Identify which cell holds the provided text, then report its [X, Y] central coordinate. 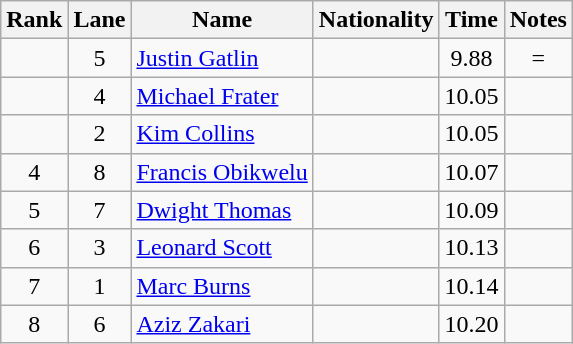
9.88 [472, 58]
Time [472, 20]
Dwight Thomas [222, 210]
10.13 [472, 248]
Michael Frater [222, 96]
Lane [100, 20]
3 [100, 248]
Leonard Scott [222, 248]
Francis Obikwelu [222, 172]
Aziz Zakari [222, 324]
2 [100, 134]
10.14 [472, 286]
10.20 [472, 324]
Marc Burns [222, 286]
10.07 [472, 172]
Justin Gatlin [222, 58]
= [538, 58]
Rank [34, 20]
1 [100, 286]
Nationality [376, 20]
Notes [538, 20]
Kim Collins [222, 134]
Name [222, 20]
10.09 [472, 210]
